Determine the (x, y) coordinate at the center of the cell enclosing the given text.  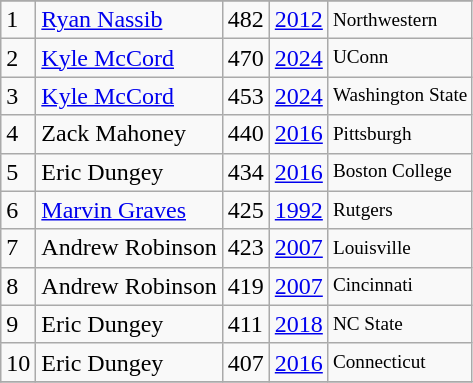
6 (18, 210)
3 (18, 96)
Ryan Nassib (129, 20)
1 (18, 20)
4 (18, 134)
434 (246, 172)
5 (18, 172)
8 (18, 286)
425 (246, 210)
423 (246, 248)
Connecticut (400, 362)
7 (18, 248)
Northwestern (400, 20)
1992 (298, 210)
2 (18, 58)
407 (246, 362)
Boston College (400, 172)
Washington State (400, 96)
453 (246, 96)
10 (18, 362)
2018 (298, 324)
UConn (400, 58)
Zack Mahoney (129, 134)
Cincinnati (400, 286)
482 (246, 20)
2012 (298, 20)
9 (18, 324)
Louisville (400, 248)
Marvin Graves (129, 210)
411 (246, 324)
470 (246, 58)
419 (246, 286)
Pittsburgh (400, 134)
NC State (400, 324)
Rutgers (400, 210)
440 (246, 134)
